Search for the cell housing the specified text and yield its [X, Y] center coordinate. 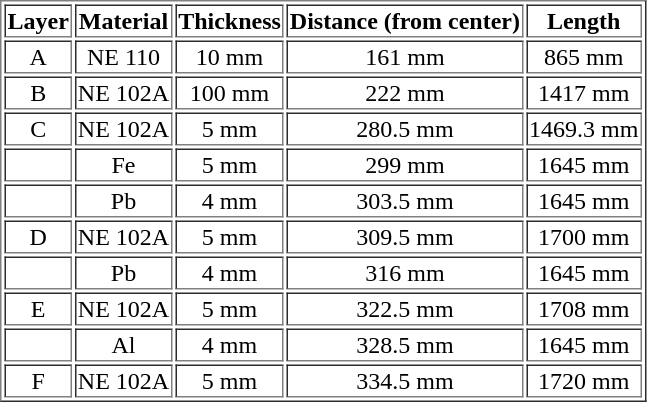
Layer [38, 20]
1469.3 mm [584, 128]
E [38, 308]
A [38, 56]
322.5 mm [405, 308]
1708 mm [584, 308]
280.5 mm [405, 128]
328.5 mm [405, 344]
1720 mm [584, 380]
1700 mm [584, 236]
B [38, 92]
161 mm [405, 56]
C [38, 128]
Material [124, 20]
303.5 mm [405, 200]
Length [584, 20]
10 mm [230, 56]
NE 110 [124, 56]
Fe [124, 164]
100 mm [230, 92]
D [38, 236]
299 mm [405, 164]
222 mm [405, 92]
Al [124, 344]
865 mm [584, 56]
F [38, 380]
Distance (from center) [405, 20]
309.5 mm [405, 236]
Thickness [230, 20]
316 mm [405, 272]
334.5 mm [405, 380]
1417 mm [584, 92]
